From the cell containing the given text, extract its center point as (X, Y) coordinate. 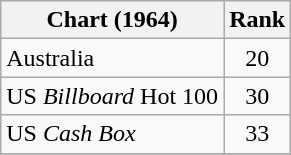
33 (258, 134)
Chart (1964) (112, 20)
30 (258, 96)
20 (258, 58)
US Cash Box (112, 134)
Rank (258, 20)
US Billboard Hot 100 (112, 96)
Australia (112, 58)
